Determine the (x, y) coordinate at the center of the cell enclosing the given text.  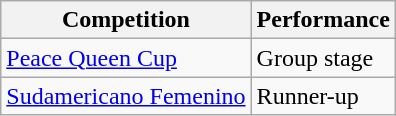
Competition (126, 20)
Runner-up (323, 96)
Peace Queen Cup (126, 58)
Performance (323, 20)
Sudamericano Femenino (126, 96)
Group stage (323, 58)
